Extract the [X, Y] coordinate from the center of the cell holding the provided text.  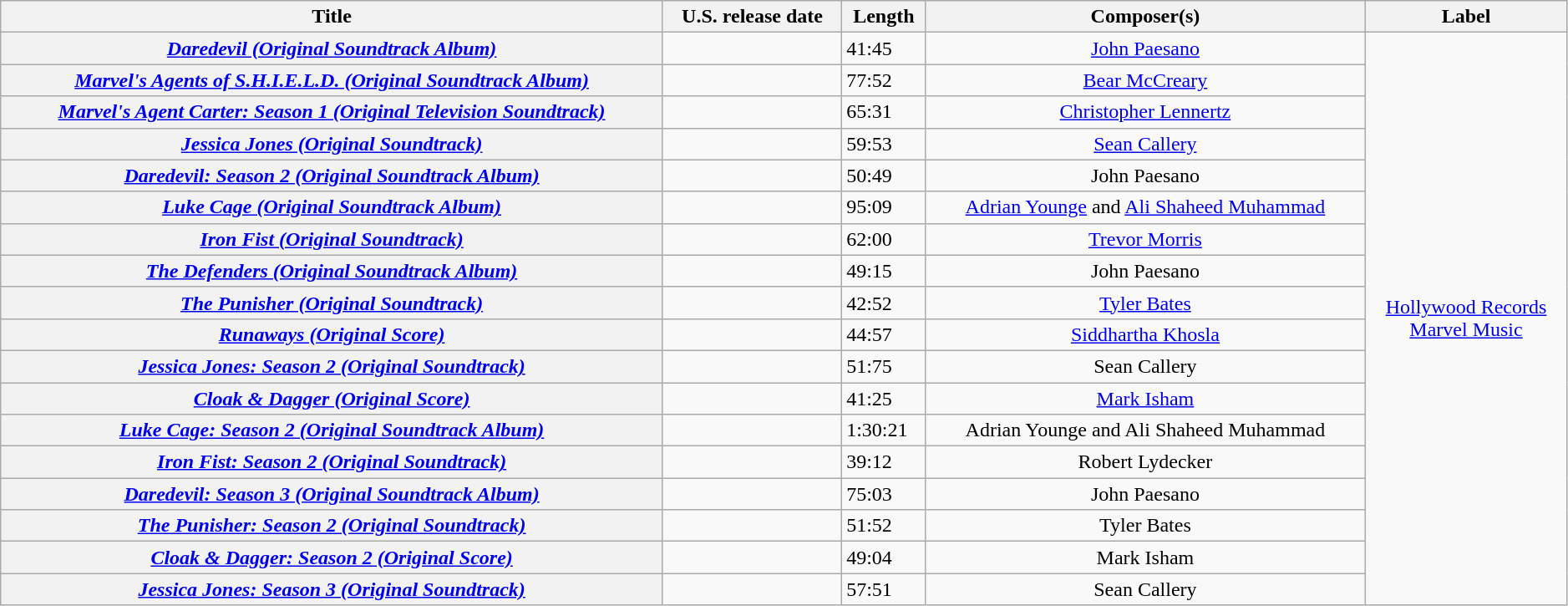
Title [332, 17]
Runaways (Original Score) [332, 334]
41:45 [884, 48]
Trevor Morris [1145, 239]
Daredevil: Season 2 (Original Soundtrack Album) [332, 176]
Cloak & Dagger: Season 2 (Original Score) [332, 558]
57:51 [884, 589]
Jessica Jones (Original Soundtrack) [332, 144]
Jessica Jones: Season 2 (Original Soundtrack) [332, 366]
Marvel's Agent Carter: Season 1 (Original Television Soundtrack) [332, 112]
Iron Fist: Season 2 (Original Soundtrack) [332, 462]
59:53 [884, 144]
Daredevil (Original Soundtrack Album) [332, 48]
Luke Cage (Original Soundtrack Album) [332, 207]
Label [1467, 17]
U.S. release date [752, 17]
The Punisher (Original Soundtrack) [332, 303]
Daredevil: Season 3 (Original Soundtrack Album) [332, 494]
Robert Lydecker [1145, 462]
Cloak & Dagger (Original Score) [332, 399]
Length [884, 17]
50:49 [884, 176]
49:04 [884, 558]
77:52 [884, 80]
1:30:21 [884, 430]
42:52 [884, 303]
51:52 [884, 526]
62:00 [884, 239]
Iron Fist (Original Soundtrack) [332, 239]
Jessica Jones: Season 3 (Original Soundtrack) [332, 589]
39:12 [884, 462]
41:25 [884, 399]
Composer(s) [1145, 17]
65:31 [884, 112]
Bear McCreary [1145, 80]
Marvel's Agents of S.H.I.E.L.D. (Original Soundtrack Album) [332, 80]
The Punisher: Season 2 (Original Soundtrack) [332, 526]
Luke Cage: Season 2 (Original Soundtrack Album) [332, 430]
49:15 [884, 271]
44:57 [884, 334]
Hollywood RecordsMarvel Music [1467, 319]
Siddhartha Khosla [1145, 334]
Christopher Lennertz [1145, 112]
The Defenders (Original Soundtrack Album) [332, 271]
95:09 [884, 207]
75:03 [884, 494]
51:75 [884, 366]
